Scan for the cell matching the given text and deliver its [x, y] coordinate at center. 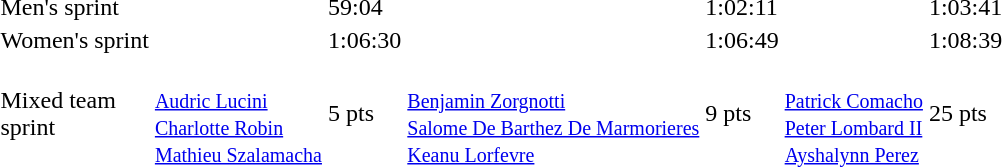
1:06:30 [364, 40]
1:06:49 [742, 40]
